Locate the cell with the specified text and output its (x, y) center coordinate. 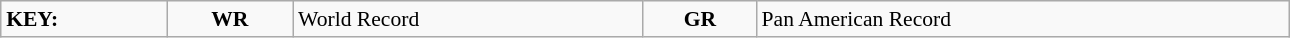
WR (230, 19)
Pan American Record (1023, 19)
World Record (468, 19)
GR (700, 19)
KEY: (84, 19)
